Provide the (x, y) coordinate of the cell's center where the given text is located.  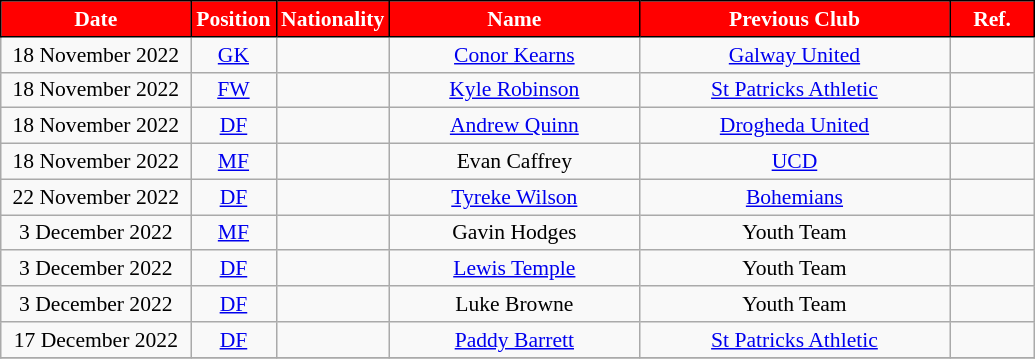
Bohemians (794, 197)
Previous Club (794, 19)
GK (234, 55)
Nationality (332, 19)
Tyreke Wilson (514, 197)
Conor Kearns (514, 55)
22 November 2022 (96, 197)
Drogheda United (794, 126)
Kyle Robinson (514, 90)
Evan Caffrey (514, 162)
Luke Browne (514, 304)
Andrew Quinn (514, 126)
Galway United (794, 55)
Name (514, 19)
Date (96, 19)
Paddy Barrett (514, 340)
Ref. (992, 19)
Position (234, 19)
Lewis Temple (514, 269)
Gavin Hodges (514, 233)
UCD (794, 162)
FW (234, 90)
17 December 2022 (96, 340)
